Locate the cell with the specified text and output its (x, y) center coordinate. 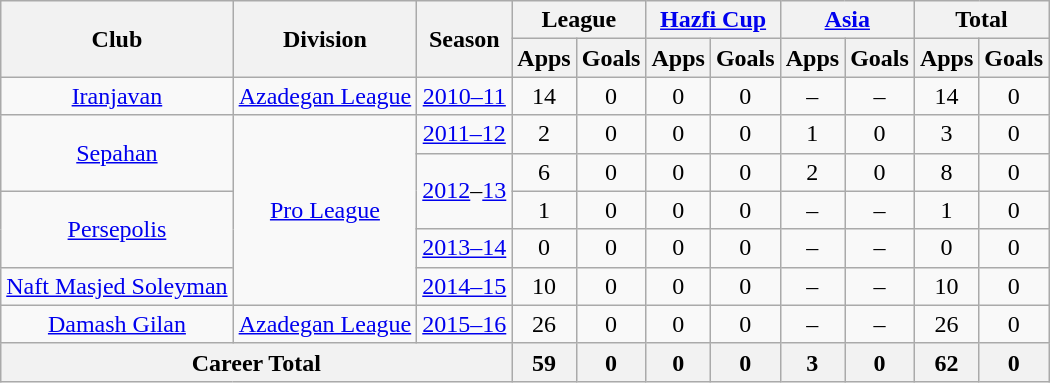
2014–15 (464, 286)
Pro League (325, 210)
6 (544, 172)
Iranjavan (117, 96)
62 (946, 362)
59 (544, 362)
2012–13 (464, 191)
2013–14 (464, 248)
Total (981, 20)
Division (325, 39)
Persepolis (117, 229)
Club (117, 39)
8 (946, 172)
League (579, 20)
2010–11 (464, 96)
Damash Gilan (117, 324)
2011–12 (464, 134)
Hazfi Cup (713, 20)
Naft Masjed Soleyman (117, 286)
Asia (847, 20)
Season (464, 39)
Career Total (256, 362)
Sepahan (117, 153)
2015–16 (464, 324)
